Scan for the cell matching the given text and deliver its [x, y] coordinate at center. 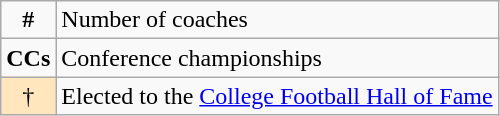
# [28, 20]
Elected to the College Football Hall of Fame [277, 96]
CCs [28, 58]
Number of coaches [277, 20]
Conference championships [277, 58]
† [28, 96]
